Determine the (X, Y) coordinate at the center of the cell enclosing the given text.  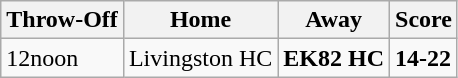
Livingston HC (200, 58)
Away (334, 20)
Score (424, 20)
Throw-Off (62, 20)
EK82 HC (334, 58)
14-22 (424, 58)
Home (200, 20)
12noon (62, 58)
